Capture the cell that displays the provided text and extract its [x, y] central coordinate. 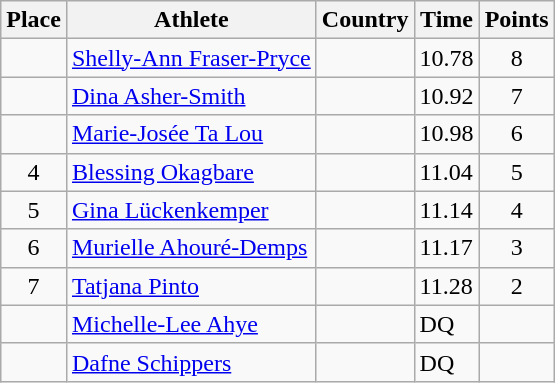
Country [365, 20]
3 [516, 248]
Murielle Ahouré-Demps [191, 248]
11.28 [446, 286]
2 [516, 286]
Michelle-Lee Ahye [191, 324]
Dina Asher-Smith [191, 96]
Athlete [191, 20]
Time [446, 20]
10.78 [446, 58]
Points [516, 20]
10.98 [446, 134]
11.04 [446, 172]
Gina Lückenkemper [191, 210]
10.92 [446, 96]
Tatjana Pinto [191, 286]
11.17 [446, 248]
Dafne Schippers [191, 362]
Shelly-Ann Fraser-Pryce [191, 58]
Marie-Josée Ta Lou [191, 134]
11.14 [446, 210]
Blessing Okagbare [191, 172]
8 [516, 58]
Place [34, 20]
